Search for the cell housing the specified text and yield its [X, Y] center coordinate. 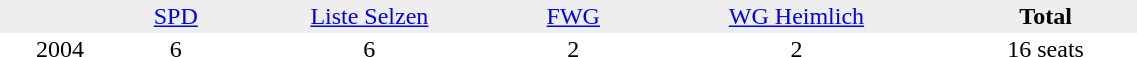
FWG [573, 16]
Liste Selzen [369, 16]
WG Heimlich [796, 16]
SPD [176, 16]
